Capture the cell that displays the provided text and extract its (X, Y) central coordinate. 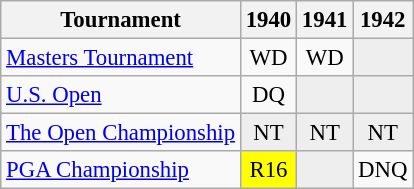
R16 (268, 170)
1941 (325, 20)
Masters Tournament (121, 58)
U.S. Open (121, 95)
1942 (383, 20)
PGA Championship (121, 170)
DNQ (383, 170)
Tournament (121, 20)
1940 (268, 20)
The Open Championship (121, 133)
DQ (268, 95)
